Detect which cell encompasses the target text, then output its [x, y] center coordinate. 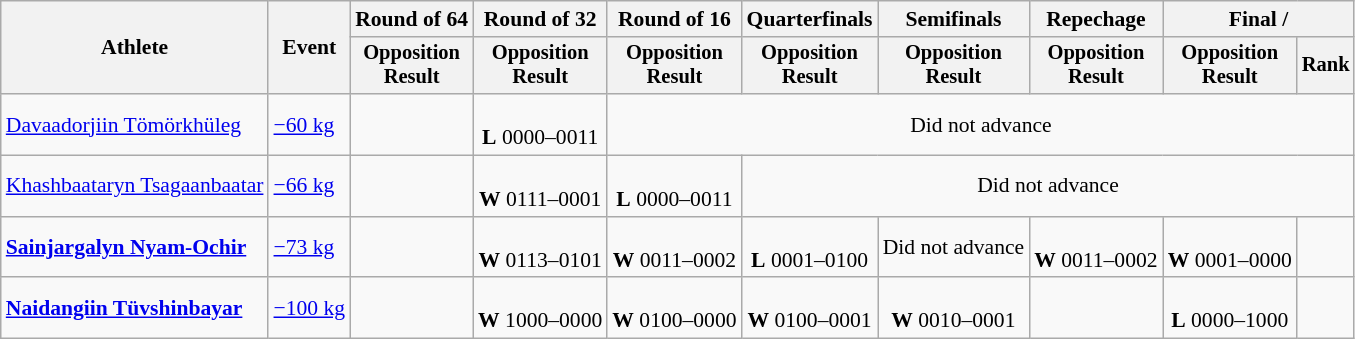
L 0001–0100 [810, 248]
−60 kg [309, 124]
Repechage [1096, 19]
W 1000–0000 [540, 308]
−66 kg [309, 186]
Round of 64 [412, 19]
−100 kg [309, 308]
Semifinals [954, 19]
Event [309, 48]
−73 kg [309, 248]
Naidangiin Tüvshinbayar [135, 308]
Davaadorjiin Tömörkhüleg [135, 124]
W 0100–0001 [810, 308]
Sainjargalyn Nyam-Ochir [135, 248]
Round of 16 [674, 19]
Round of 32 [540, 19]
W 0100–0000 [674, 308]
W 0001–0000 [1230, 248]
W 0111–0001 [540, 186]
W 0010–0001 [954, 308]
Quarterfinals [810, 19]
Final / [1259, 19]
Khashbaataryn Tsagaanbaatar [135, 186]
Rank [1326, 66]
Athlete [135, 48]
W 0113–0101 [540, 248]
L 0000–1000 [1230, 308]
